Find where the given text appears and provide that cell's center as [X, Y] coordinate. 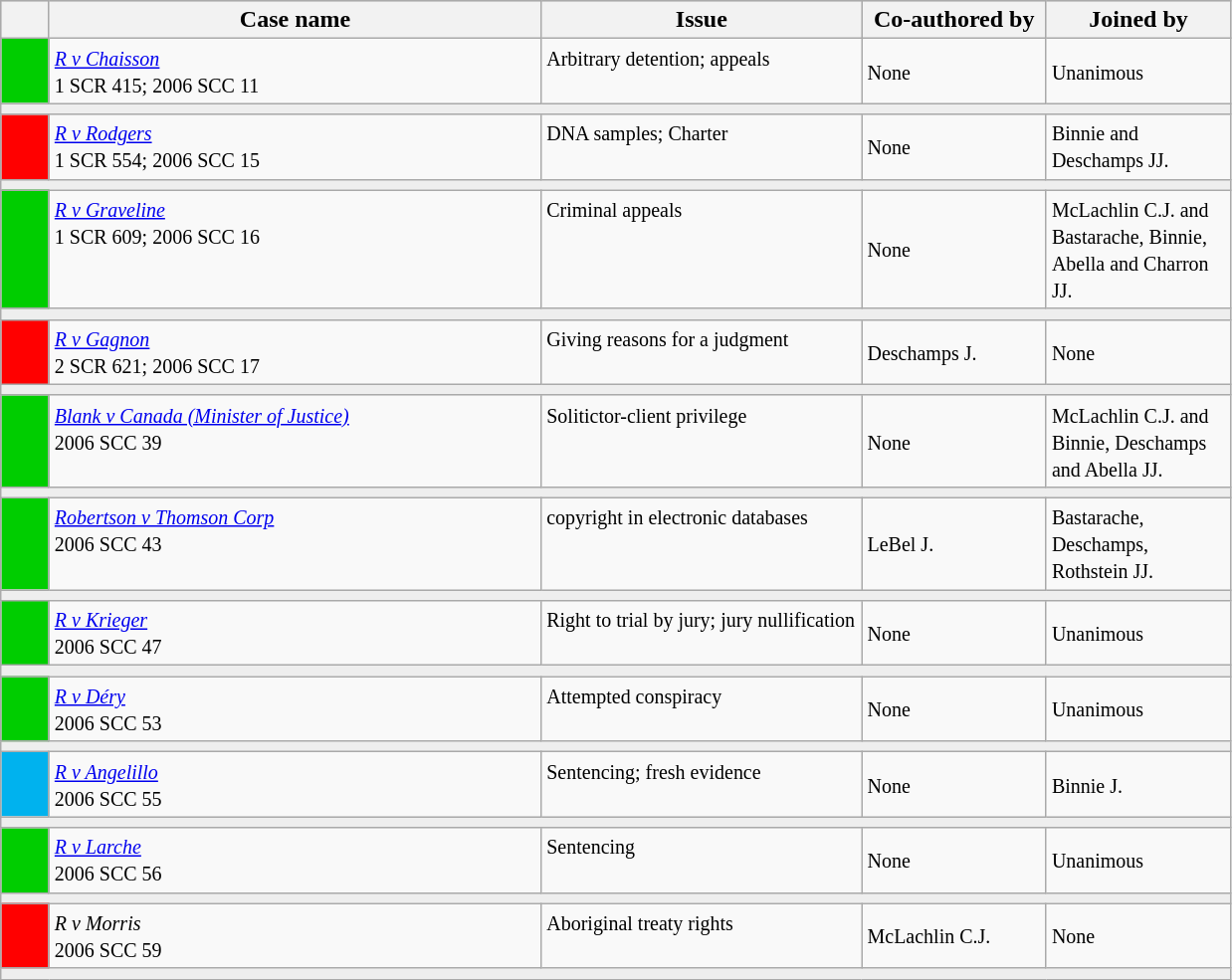
R v Krieger 2006 SCC 47 [295, 633]
copyright in electronic databases [702, 543]
Robertson v Thomson Corp 2006 SCC 43 [295, 543]
R v Gagnon 2 SCR 621; 2006 SCC 17 [295, 352]
Attempted conspiracy [702, 708]
Bastarache, Deschamps, Rothstein JJ. [1138, 543]
Sentencing [702, 860]
R v Larche 2006 SCC 56 [295, 860]
Giving reasons for a judgment [702, 352]
R v Rodgers 1 SCR 554; 2006 SCC 15 [295, 147]
R v Déry 2006 SCC 53 [295, 708]
McLachlin C.J. and Binnie, Deschamps and Abella JJ. [1138, 441]
R v Morris 2006 SCC 59 [295, 935]
Arbitrary detention; appeals [702, 72]
Joined by [1138, 20]
Binnie and Deschamps JJ. [1138, 147]
Criminal appeals [702, 249]
Solitictor-client privilege [702, 441]
Binnie J. [1138, 784]
Issue [702, 20]
DNA samples; Charter [702, 147]
Aboriginal treaty rights [702, 935]
McLachlin C.J. and Bastarache, Binnie, Abella and Charron JJ. [1138, 249]
R v Angelillo 2006 SCC 55 [295, 784]
Case name [295, 20]
Deschamps J. [953, 352]
R v Chaisson 1 SCR 415; 2006 SCC 11 [295, 72]
LeBel J. [953, 543]
Sentencing; fresh evidence [702, 784]
R v Graveline 1 SCR 609; 2006 SCC 16 [295, 249]
Co-authored by [953, 20]
Blank v Canada (Minister of Justice) 2006 SCC 39 [295, 441]
McLachlin C.J. [953, 935]
Right to trial by jury; jury nullification [702, 633]
